Return [x, y] of the center of cell containing provided text 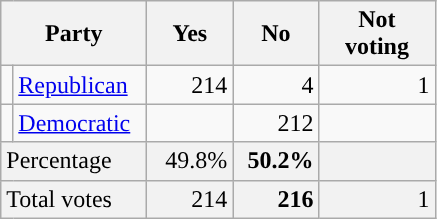
Party [74, 34]
212 [276, 123]
Republican [80, 85]
Not voting [377, 34]
4 [276, 85]
Yes [190, 34]
Percentage [74, 161]
50.2% [276, 161]
Total votes [74, 199]
No [276, 34]
Democratic [80, 123]
216 [276, 199]
49.8% [190, 161]
